Return (x, y) of the center of cell containing provided text 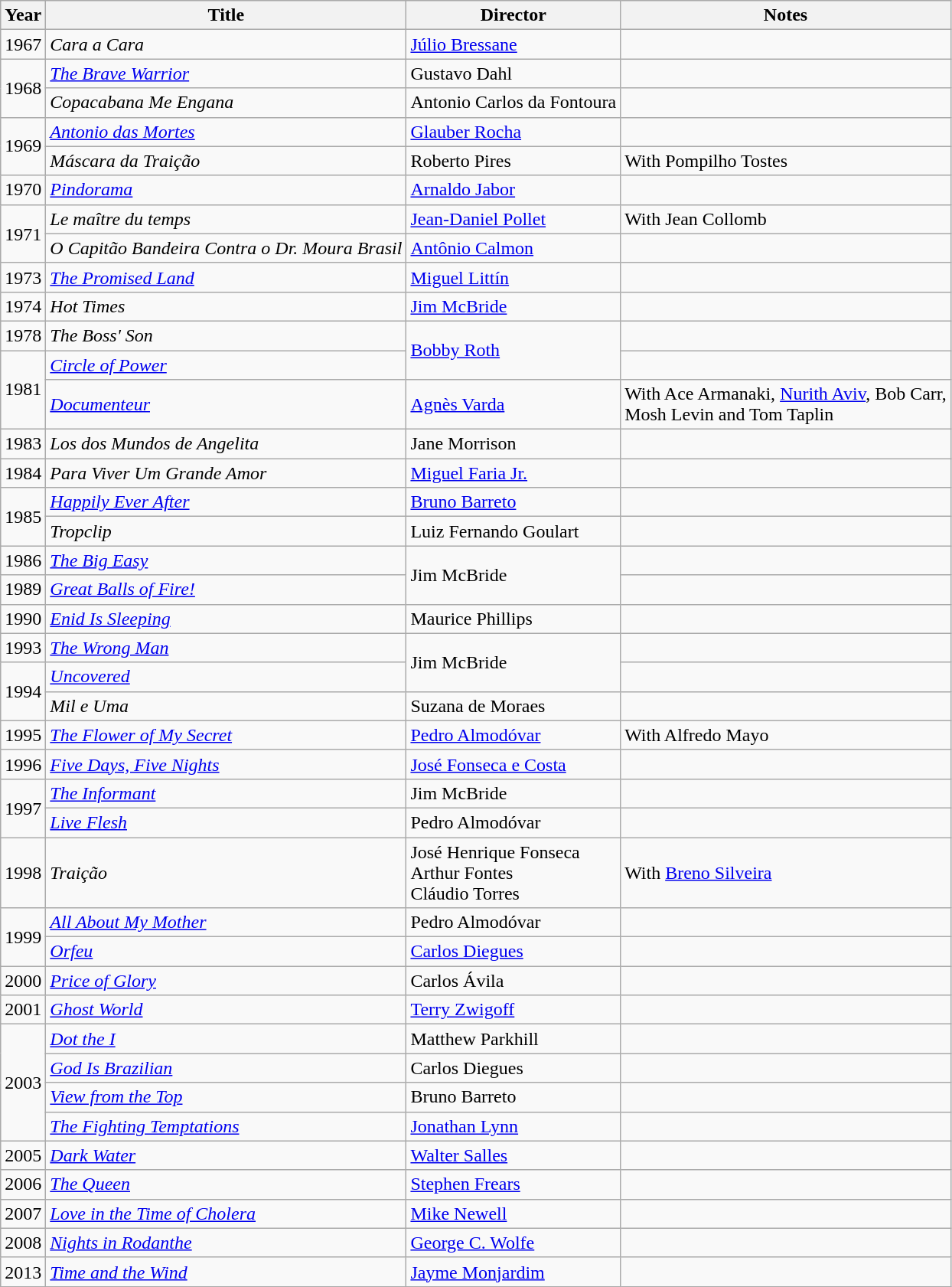
Tropclip (227, 531)
Notes (786, 15)
Jane Morrison (513, 444)
Dot the I (227, 1039)
Cara a Cara (227, 44)
The Boss' Son (227, 335)
Price of Glory (227, 981)
1993 (23, 648)
The Fighting Temptations (227, 1126)
1983 (23, 444)
1981 (23, 390)
Copacabana Me Engana (227, 103)
Circle of Power (227, 365)
1995 (23, 735)
Arnaldo Jabor (513, 190)
Walter Salles (513, 1155)
Para Viver Um Grande Amor (227, 473)
1968 (23, 88)
2003 (23, 1083)
Le maître du temps (227, 219)
All About My Mother (227, 923)
1970 (23, 190)
Luiz Fernando Goulart (513, 531)
View from the Top (227, 1097)
1967 (23, 44)
José Henrique FonsecaArthur FontesCláudio Torres (513, 873)
Máscara da Traição (227, 161)
1974 (23, 306)
Enid Is Sleeping (227, 619)
1989 (23, 590)
1985 (23, 517)
Antonio das Mortes (227, 132)
Documenteur (227, 404)
1996 (23, 764)
Time and the Wind (227, 1272)
With Pompilho Tostes (786, 161)
Agnès Varda (513, 404)
The Promised Land (227, 277)
Antônio Calmon (513, 248)
Love in the Time of Cholera (227, 1214)
1990 (23, 619)
Stephen Frears (513, 1184)
The Wrong Man (227, 648)
Pindorama (227, 190)
Júlio Bressane (513, 44)
The Informant (227, 793)
Great Balls of Fire! (227, 590)
2006 (23, 1184)
1984 (23, 473)
Los dos Mundos de Angelita (227, 444)
Miguel Faria Jr. (513, 473)
The Queen (227, 1184)
George C. Wolfe (513, 1243)
1998 (23, 873)
Glauber Rocha (513, 132)
1973 (23, 277)
Jayme Monjardim (513, 1272)
Carlos Ávila (513, 981)
1997 (23, 808)
With Jean Collomb (786, 219)
Suzana de Moraes (513, 706)
O Capitão Bandeira Contra o Dr. Moura Brasil (227, 248)
The Brave Warrior (227, 73)
God Is Brazilian (227, 1068)
1978 (23, 335)
Orfeu (227, 952)
2000 (23, 981)
Dark Water (227, 1155)
Five Days, Five Nights (227, 764)
2007 (23, 1214)
Happily Ever After (227, 502)
Maurice Phillips (513, 619)
1999 (23, 937)
Mike Newell (513, 1214)
The Big Easy (227, 560)
Live Flesh (227, 822)
With Alfredo Mayo (786, 735)
Uncovered (227, 677)
Mil e Uma (227, 706)
With Ace Armanaki, Nurith Aviv, Bob Carr,Mosh Levin and Tom Taplin (786, 404)
2005 (23, 1155)
1969 (23, 146)
Director (513, 15)
José Fonseca e Costa (513, 764)
Terry Zwigoff (513, 1010)
Traição (227, 873)
Gustavo Dahl (513, 73)
Matthew Parkhill (513, 1039)
Hot Times (227, 306)
Nights in Rodanthe (227, 1243)
Antonio Carlos da Fontoura (513, 103)
Jean-Daniel Pollet (513, 219)
2013 (23, 1272)
Year (23, 15)
Miguel Littín (513, 277)
Title (227, 15)
The Flower of My Secret (227, 735)
1971 (23, 234)
Jonathan Lynn (513, 1126)
2001 (23, 1010)
Ghost World (227, 1010)
1986 (23, 560)
2008 (23, 1243)
With Breno Silveira (786, 873)
Bobby Roth (513, 350)
1994 (23, 691)
Roberto Pires (513, 161)
